Provide the [x, y] coordinate of the cell's center where the given text is located.  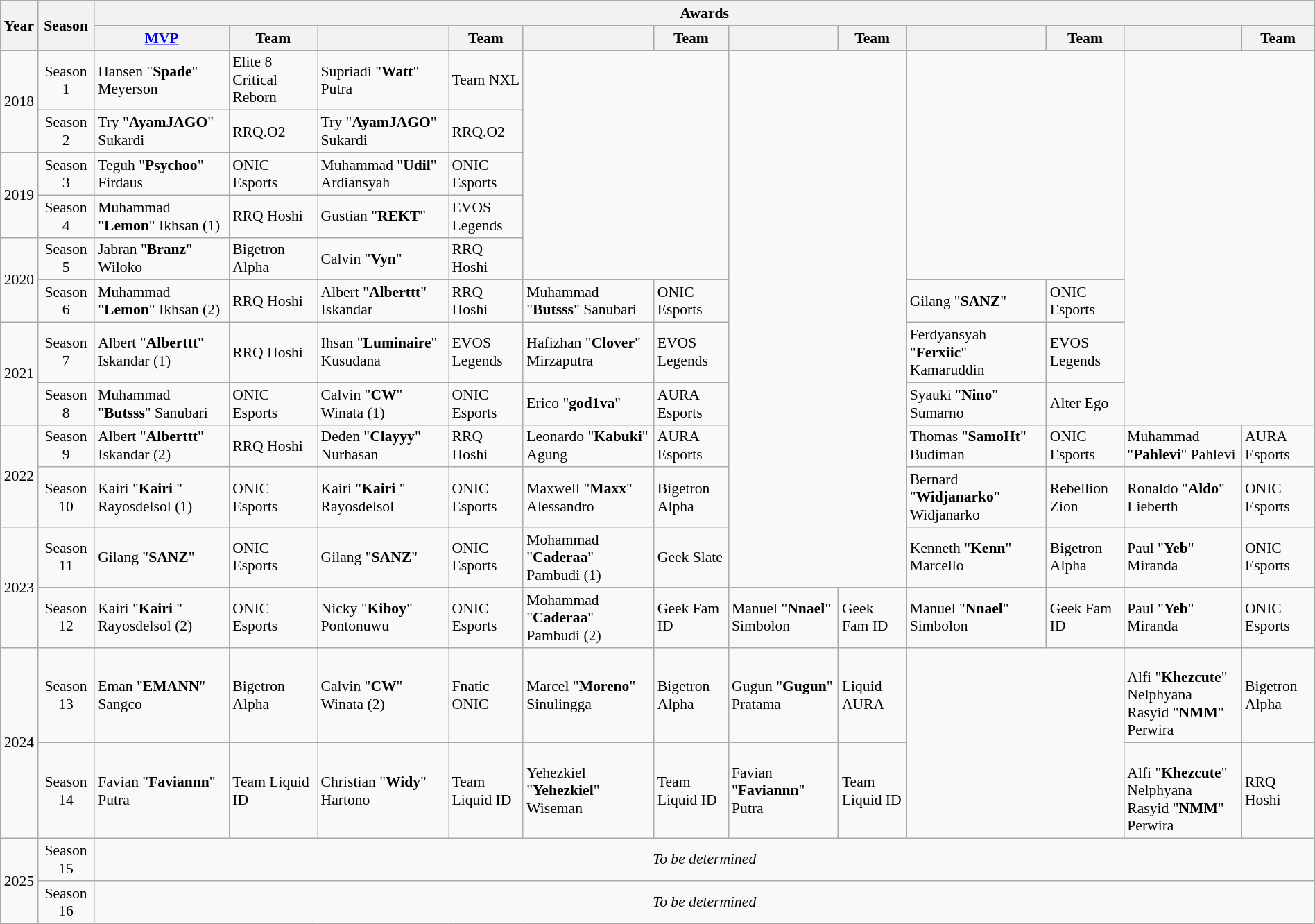
Bernard "Widjanarko" Widjanarko [977, 498]
Thomas "SamoHt" Budiman [977, 445]
Ronaldo "Aldo" Lieberth [1183, 498]
Alter Ego [1085, 404]
Muhammad "Udil" Ardiansyah [383, 173]
Season 1 [66, 80]
2023 [19, 587]
Gugun "Gugun" Pratama [784, 695]
Gustian "REKT" [383, 216]
Calvin "CW" Winata (2) [383, 695]
Season 8 [66, 404]
Ferdyansyah "Ferxiic" Kamaruddin [977, 352]
Season 6 [66, 301]
Season [66, 25]
Kairi "Kairi " Rayosdelsol [383, 498]
Muhammad "Lemon" Ikhsan (2) [162, 301]
Awards [705, 13]
Kenneth "Kenn" Marcello [977, 558]
Season 16 [66, 902]
Deden "Clayyy" Nurhasan [383, 445]
Team NXL [486, 80]
Kairi "Kairi " Rayosdelsol (2) [162, 617]
Calvin "Vyn" [383, 258]
2019 [19, 195]
Nicky "Kiboy" Pontonuwu [383, 617]
Syauki "Nino" Sumarno [977, 404]
Geek Slate [691, 558]
Mohammad "Caderaa" Pambudi (2) [588, 617]
Erico "god1va" [588, 404]
Season 14 [66, 791]
Season 12 [66, 617]
2024 [19, 742]
Jabran "Branz" Wiloko [162, 258]
2025 [19, 881]
Kairi "Kairi " Rayosdelsol (1) [162, 498]
Muhammad "Lemon" Ikhsan (1) [162, 216]
2020 [19, 280]
Fnatic ONIC [486, 695]
Supriadi "Watt" Putra [383, 80]
Season 7 [66, 352]
Season 11 [66, 558]
Albert "Alberttt" Iskandar (1) [162, 352]
Muhammad "Pahlevi" Pahlevi [1183, 445]
Season 15 [66, 860]
Marcel "Moreno" Sinulingga [588, 695]
Albert "Alberttt" Iskandar [383, 301]
Season 2 [66, 132]
Yehezkiel "Yehezkiel" Wiseman [588, 791]
Calvin "CW" Winata (1) [383, 404]
Leonardo "Kabuki" Agung [588, 445]
Hafizhan "Clover" Mirzaputra [588, 352]
2018 [19, 101]
MVP [162, 38]
Maxwell "Maxx" Alessandro [588, 498]
Hansen "Spade" Meyerson [162, 80]
Teguh "Psychoo" Firdaus [162, 173]
Liquid AURA [873, 695]
Mohammad "Caderaa" Pambudi (1) [588, 558]
Season 10 [66, 498]
2022 [19, 476]
Season 4 [66, 216]
Rebellion Zion [1085, 498]
Season 5 [66, 258]
Year [19, 25]
Christian "Widy" Hartono [383, 791]
Season 13 [66, 695]
Season 9 [66, 445]
Ihsan "Luminaire" Kusudana [383, 352]
Season 3 [66, 173]
Albert "Alberttt" Iskandar (2) [162, 445]
Eman "EMANN" Sangco [162, 695]
2021 [19, 374]
Elite 8 Critical Reborn [273, 80]
